From the cell containing the given text, extract its center point as (x, y) coordinate. 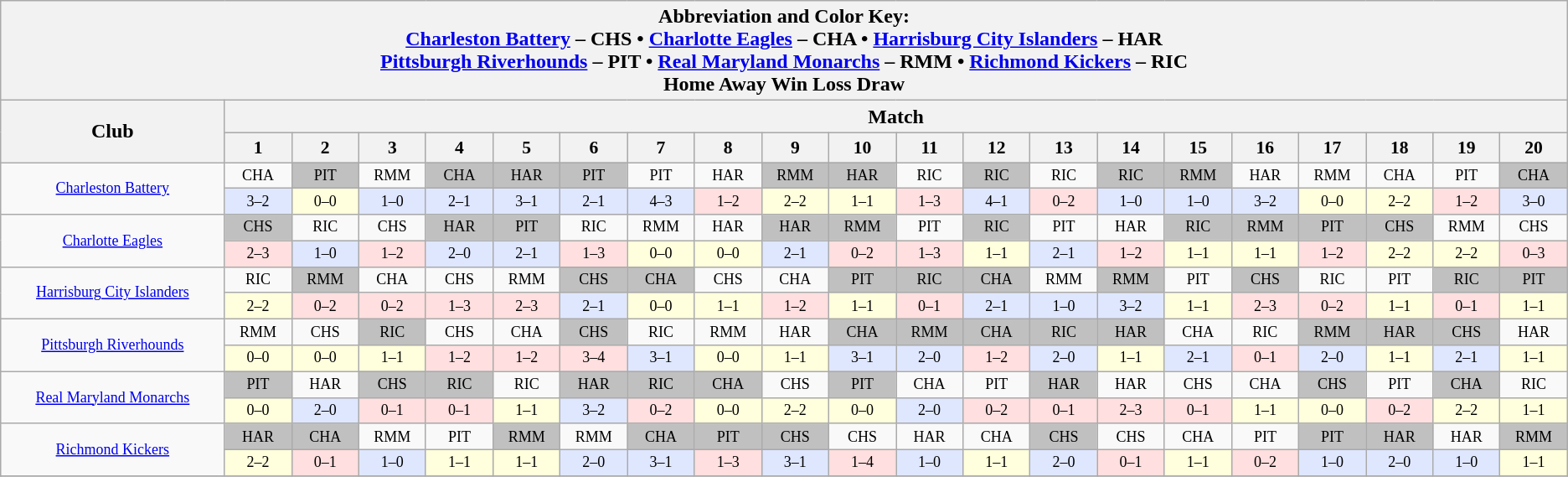
7 (661, 148)
18 (1400, 148)
9 (795, 148)
1–4 (862, 463)
Harrisburg City Islanders (112, 293)
8 (728, 148)
1 (258, 148)
14 (1131, 148)
Real Maryland Monarchs (112, 397)
Charleston Battery (112, 189)
11 (930, 148)
Club (112, 132)
12 (997, 148)
19 (1467, 148)
Match (896, 117)
2 (325, 148)
16 (1265, 148)
Pittsburgh Riverhounds (112, 345)
3–0 (1534, 201)
5 (527, 148)
17 (1332, 148)
3 (392, 148)
4 (459, 148)
20 (1534, 148)
0–3 (1534, 253)
13 (1064, 148)
3–4 (594, 359)
4–3 (661, 201)
Charlotte Eagles (112, 241)
4–1 (997, 201)
Richmond Kickers (112, 449)
6 (594, 148)
10 (862, 148)
15 (1198, 148)
